Identify which cell holds the provided text, then report its (x, y) central coordinate. 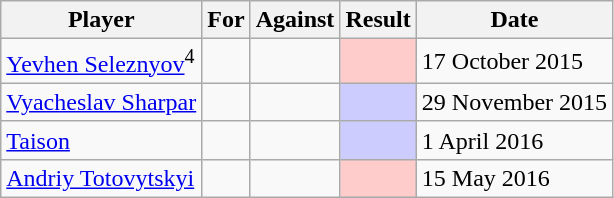
Yevhen Seleznyov4 (102, 62)
Vyacheslav Sharpar (102, 102)
Against (295, 20)
Player (102, 20)
17 October 2015 (514, 62)
Result (378, 20)
Date (514, 20)
Taison (102, 140)
1 April 2016 (514, 140)
15 May 2016 (514, 178)
Andriy Totovytskyi (102, 178)
29 November 2015 (514, 102)
For (226, 20)
